Capture the cell that displays the provided text and extract its (X, Y) central coordinate. 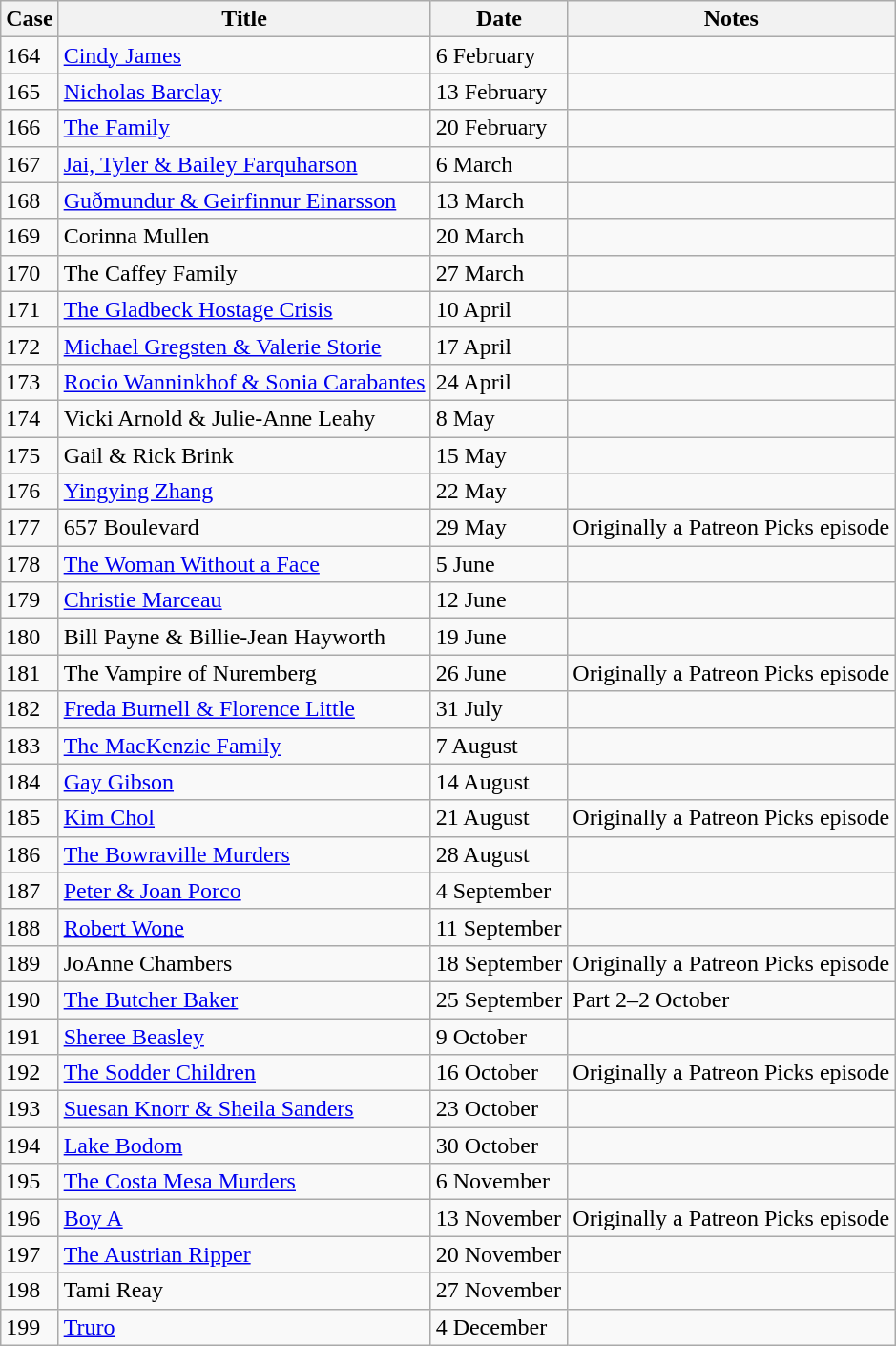
6 March (499, 164)
199 (30, 1327)
The Sodder Children (244, 1073)
The Butcher Baker (244, 999)
15 May (499, 455)
171 (30, 309)
190 (30, 999)
12 June (499, 600)
6 February (499, 55)
26 June (499, 673)
21 August (499, 818)
Part 2–2 October (731, 999)
14 August (499, 782)
193 (30, 1109)
The Family (244, 128)
Guðmundur & Geirfinnur Einarsson (244, 200)
Title (244, 19)
Robert Wone (244, 927)
197 (30, 1254)
170 (30, 273)
The Austrian Ripper (244, 1254)
Suesan Knorr & Sheila Sanders (244, 1109)
188 (30, 927)
177 (30, 528)
167 (30, 164)
10 April (499, 309)
184 (30, 782)
178 (30, 564)
180 (30, 637)
196 (30, 1218)
9 October (499, 1036)
Gay Gibson (244, 782)
JoAnne Chambers (244, 963)
Gail & Rick Brink (244, 455)
Boy A (244, 1218)
176 (30, 492)
Vicki Arnold & Julie-Anne Leahy (244, 418)
17 April (499, 346)
27 March (499, 273)
27 November (499, 1291)
25 September (499, 999)
Lake Bodom (244, 1146)
Kim Chol (244, 818)
The Bowraville Murders (244, 854)
172 (30, 346)
The Costa Mesa Murders (244, 1182)
173 (30, 382)
195 (30, 1182)
8 May (499, 418)
192 (30, 1073)
Jai, Tyler & Bailey Farquharson (244, 164)
The Vampire of Nuremberg (244, 673)
28 August (499, 854)
Michael Gregsten & Valerie Storie (244, 346)
169 (30, 237)
Corinna Mullen (244, 237)
186 (30, 854)
The Woman Without a Face (244, 564)
164 (30, 55)
182 (30, 709)
20 March (499, 237)
174 (30, 418)
657 Boulevard (244, 528)
Notes (731, 19)
23 October (499, 1109)
Date (499, 19)
4 December (499, 1327)
29 May (499, 528)
Sheree Beasley (244, 1036)
13 March (499, 200)
Case (30, 19)
189 (30, 963)
Christie Marceau (244, 600)
175 (30, 455)
194 (30, 1146)
4 September (499, 891)
13 February (499, 92)
Yingying Zhang (244, 492)
Nicholas Barclay (244, 92)
31 July (499, 709)
The MacKenzie Family (244, 746)
13 November (499, 1218)
198 (30, 1291)
Cindy James (244, 55)
19 June (499, 637)
179 (30, 600)
181 (30, 673)
168 (30, 200)
11 September (499, 927)
191 (30, 1036)
166 (30, 128)
7 August (499, 746)
165 (30, 92)
24 April (499, 382)
185 (30, 818)
20 November (499, 1254)
187 (30, 891)
Freda Burnell & Florence Little (244, 709)
22 May (499, 492)
Bill Payne & Billie-Jean Hayworth (244, 637)
16 October (499, 1073)
Tami Reay (244, 1291)
The Caffey Family (244, 273)
30 October (499, 1146)
Truro (244, 1327)
Rocio Wanninkhof & Sonia Carabantes (244, 382)
The Gladbeck Hostage Crisis (244, 309)
183 (30, 746)
20 February (499, 128)
Peter & Joan Porco (244, 891)
5 June (499, 564)
18 September (499, 963)
6 November (499, 1182)
